Return the [X, Y] coordinate for the center point of the cell that contains the specified text.  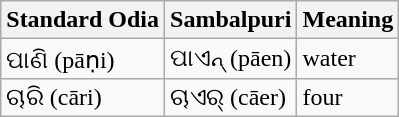
Standard Odia [83, 20]
ପାଏନ୍ (pāen) [231, 59]
ଚାଏର୍ (cāer) [231, 97]
Sambalpuri [231, 20]
ଚାରି (cāri) [83, 97]
Meaning [348, 20]
ପାଣି (pāṇi) [83, 59]
four [348, 97]
water [348, 59]
